Provide the [X, Y] coordinate of the cell's center where the given text is located.  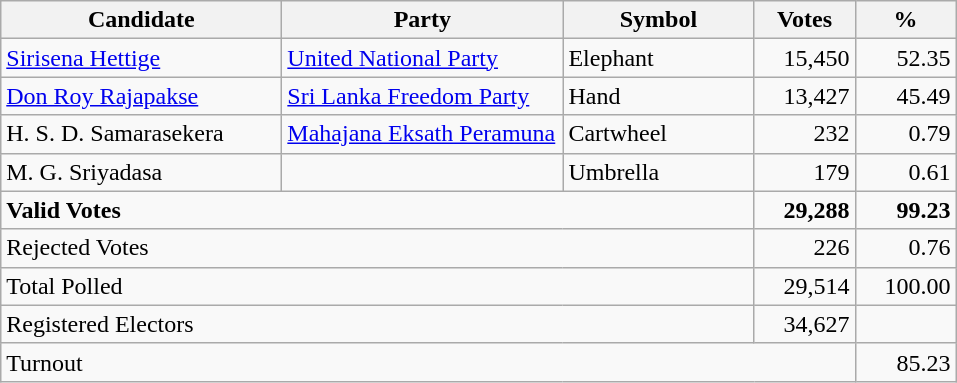
Hand [658, 96]
Rejected Votes [378, 248]
0.61 [906, 172]
Turnout [428, 362]
Candidate [142, 20]
15,450 [804, 58]
% [906, 20]
85.23 [906, 362]
29,514 [804, 286]
Registered Electors [378, 324]
226 [804, 248]
45.49 [906, 96]
Votes [804, 20]
United National Party [422, 58]
99.23 [906, 210]
52.35 [906, 58]
232 [804, 134]
Cartwheel [658, 134]
H. S. D. Samarasekera [142, 134]
Total Polled [378, 286]
Party [422, 20]
13,427 [804, 96]
100.00 [906, 286]
0.79 [906, 134]
Don Roy Rajapakse [142, 96]
34,627 [804, 324]
Symbol [658, 20]
Mahajana Eksath Peramuna [422, 134]
29,288 [804, 210]
Sri Lanka Freedom Party [422, 96]
Elephant [658, 58]
Valid Votes [378, 210]
M. G. Sriyadasa [142, 172]
Sirisena Hettige [142, 58]
Umbrella [658, 172]
0.76 [906, 248]
179 [804, 172]
